Output the (x, y) coordinate of the center of the cell containing the given text.  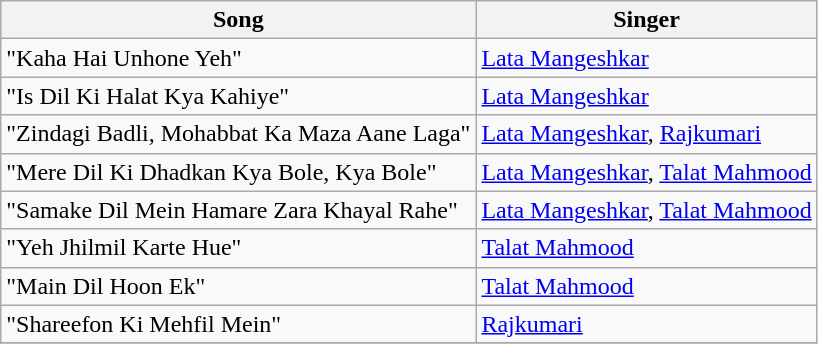
"Shareefon Ki Mehfil Mein" (238, 324)
Rajkumari (646, 324)
"Zindagi Badli, Mohabbat Ka Maza Aane Laga" (238, 134)
"Yeh Jhilmil Karte Hue" (238, 248)
Singer (646, 20)
"Mere Dil Ki Dhadkan Kya Bole, Kya Bole" (238, 172)
Lata Mangeshkar, Rajkumari (646, 134)
"Samake Dil Mein Hamare Zara Khayal Rahe" (238, 210)
Song (238, 20)
"Main Dil Hoon Ek" (238, 286)
"Is Dil Ki Halat Kya Kahiye" (238, 96)
"Kaha Hai Unhone Yeh" (238, 58)
